Output the (x, y) coordinate of the center of the cell containing the given text.  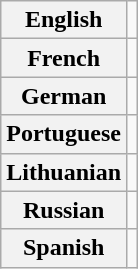
Portuguese (64, 134)
Spanish (64, 248)
English (64, 20)
Lithuanian (64, 172)
French (64, 58)
German (64, 96)
Russian (64, 210)
